Pinpoint the cell where the given text exists, returning its (x, y) midpoint coordinate. 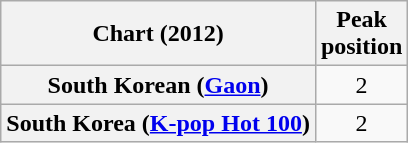
Peakposition (361, 34)
South Korea (K-pop Hot 100) (158, 123)
South Korean (Gaon) (158, 85)
Chart (2012) (158, 34)
